Detect which cell encompasses the target text, then output its [X, Y] center coordinate. 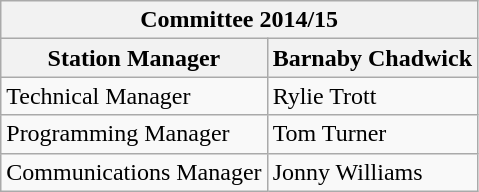
Communications Manager [134, 172]
Jonny Williams [372, 172]
Technical Manager [134, 96]
Committee 2014/15 [240, 20]
Rylie Trott [372, 96]
Station Manager [134, 58]
Barnaby Chadwick [372, 58]
Programming Manager [134, 134]
Tom Turner [372, 134]
